For the text-containing cell, return its midpoint in [x, y] coordinate format. 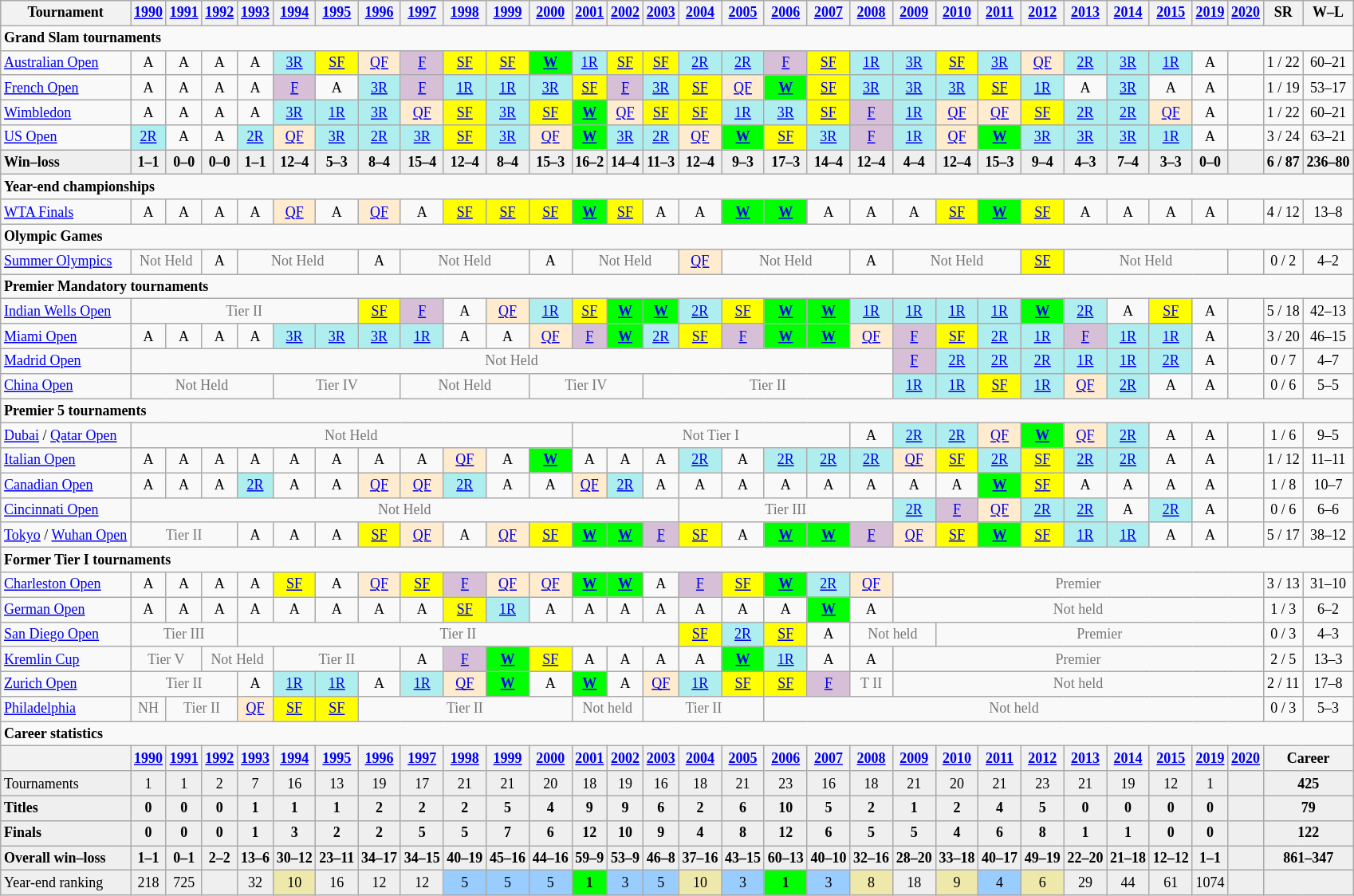
9–5 [1328, 435]
6–2 [1328, 609]
Tournament [65, 13]
218 [148, 883]
Win–loss [65, 163]
6–6 [1328, 510]
46–15 [1328, 336]
Premier Mandatory tournaments [677, 287]
49–19 [1042, 858]
38–12 [1328, 534]
45–16 [508, 858]
5 / 18 [1283, 311]
60–13 [785, 858]
236–80 [1328, 163]
40–17 [1000, 858]
61 [1171, 883]
44 [1128, 883]
Indian Wells Open [65, 311]
2 / 11 [1283, 684]
0 / 7 [1283, 360]
Overall win–loss [65, 858]
Miami Open [65, 336]
Career [1308, 759]
11–3 [660, 163]
3 / 13 [1283, 585]
0–1 [183, 858]
3–3 [1171, 163]
T II [872, 684]
17–3 [785, 163]
Tier V [166, 658]
San Diego Open [65, 635]
NH [148, 709]
Olympic Games [677, 236]
Canadian Open [65, 485]
Kremlin Cup [65, 658]
1074 [1210, 883]
Wimbledon [65, 112]
Premier 5 tournaments [677, 411]
11–11 [1328, 461]
Year-end championships [677, 187]
32–16 [872, 858]
German Open [65, 609]
1 / 19 [1283, 88]
28–20 [914, 858]
2 / 5 [1283, 658]
Italian Open [65, 461]
Not Tier I [711, 435]
0 / 2 [1283, 261]
63–21 [1328, 137]
13–6 [255, 858]
33–18 [957, 858]
44–16 [550, 858]
21–18 [1128, 858]
2–2 [220, 858]
3 / 20 [1283, 336]
17–8 [1328, 684]
9–4 [1042, 163]
China Open [65, 386]
Dubai / Qatar Open [65, 435]
Summer Olympics [65, 261]
34–17 [380, 858]
40–10 [829, 858]
1 / 8 [1283, 485]
4–4 [914, 163]
17 [422, 783]
59–9 [590, 858]
W–L [1328, 13]
4 / 12 [1283, 212]
43–15 [743, 858]
Tokyo / Wuhan Open [65, 534]
Australian Open [65, 62]
37–16 [700, 858]
30–12 [294, 858]
Zurich Open [65, 684]
13–8 [1328, 212]
53–17 [1328, 88]
5–5 [1328, 386]
9–3 [743, 163]
13 [337, 783]
29 [1085, 883]
French Open [65, 88]
3 / 24 [1283, 137]
16–2 [590, 163]
122 [1308, 832]
WTA Finals [65, 212]
5 / 17 [1283, 534]
34–15 [422, 858]
46–8 [660, 858]
Cincinnati Open [65, 510]
31–10 [1328, 585]
7–4 [1128, 163]
79 [1308, 808]
42–13 [1328, 311]
Philadelphia [65, 709]
Charleston Open [65, 585]
1 / 12 [1283, 461]
US Open [65, 137]
Year-end ranking [65, 883]
861–347 [1308, 858]
4–7 [1328, 360]
10–7 [1328, 485]
12–12 [1171, 858]
Finals [65, 832]
Former Tier I tournaments [677, 560]
Madrid Open [65, 360]
725 [183, 883]
1 / 6 [1283, 435]
6 / 87 [1283, 163]
425 [1308, 783]
23–11 [337, 858]
22–20 [1085, 858]
53–9 [625, 858]
15–4 [422, 163]
Titles [65, 808]
SR [1283, 13]
Tournaments [65, 783]
40–19 [465, 858]
Grand Slam tournaments [677, 38]
32 [255, 883]
4–2 [1328, 261]
13–3 [1328, 658]
1 / 3 [1283, 609]
Career statistics [677, 733]
